Return [X, Y] of the center of cell containing provided text 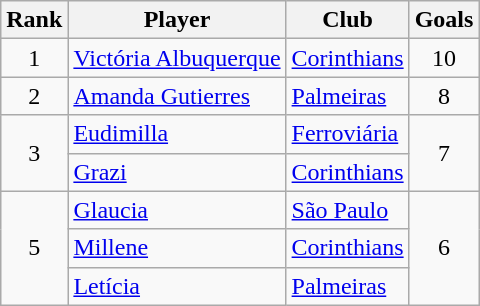
São Paulo [348, 210]
Club [348, 20]
Rank [34, 20]
Player [177, 20]
5 [34, 248]
10 [444, 58]
Amanda Gutierres [177, 96]
6 [444, 248]
Eudimilla [177, 134]
3 [34, 153]
Grazi [177, 172]
8 [444, 96]
Letícia [177, 286]
Ferroviária [348, 134]
Victória Albuquerque [177, 58]
1 [34, 58]
Millene [177, 248]
Goals [444, 20]
Glaucia [177, 210]
7 [444, 153]
2 [34, 96]
